For the text-containing cell, return its midpoint in [X, Y] coordinate format. 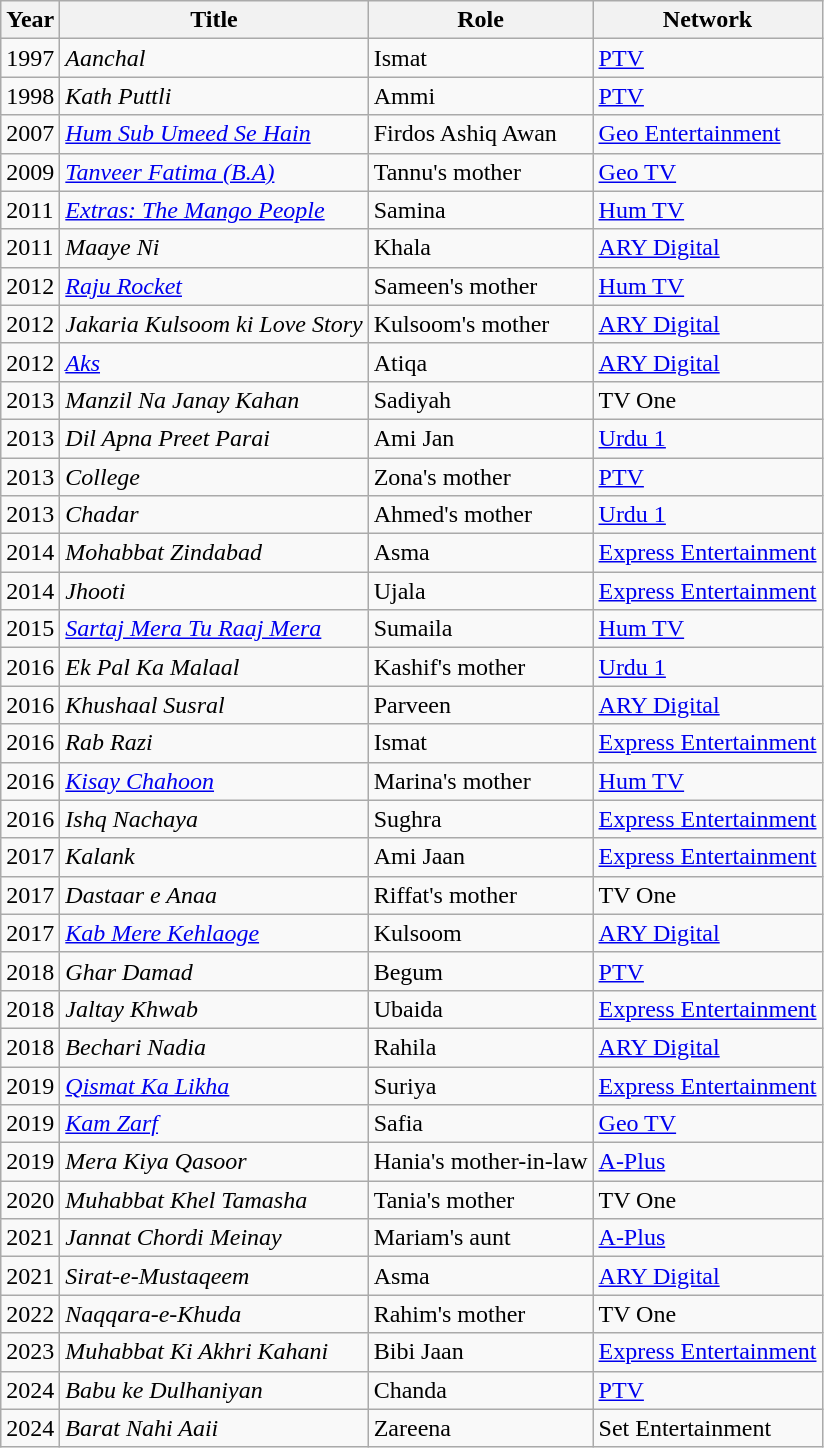
Sumaila [480, 629]
Sirat-e-Mustaqeem [214, 1276]
Ujala [480, 591]
Sughra [480, 819]
Jhooti [214, 591]
Set Entertainment [708, 1428]
Khushaal Susral [214, 705]
Kashif's mother [480, 667]
Ishq Nachaya [214, 819]
Aks [214, 362]
Marina's mother [480, 781]
Dil Apna Preet Parai [214, 438]
Chadar [214, 515]
2022 [30, 1314]
1997 [30, 58]
Zareena [480, 1428]
2015 [30, 629]
Year [30, 20]
Khala [480, 248]
Kath Puttli [214, 96]
Sartaj Mera Tu Raaj Mera [214, 629]
Suriya [480, 1085]
Samina [480, 210]
Begum [480, 971]
Jaltay Khwab [214, 1009]
Mohabbat Zindabad [214, 553]
Ammi [480, 96]
Title [214, 20]
Tanveer Fatima (B.A) [214, 172]
Bechari Nadia [214, 1047]
Qismat Ka Likha [214, 1085]
Jakaria Kulsoom ki Love Story [214, 324]
2020 [30, 1200]
Mera Kiya Qasoor [214, 1162]
Zona's mother [480, 477]
Dastaar e Anaa [214, 895]
2009 [30, 172]
Parveen [480, 705]
Hania's mother-in-law [480, 1162]
Role [480, 20]
Rahila [480, 1047]
Kam Zarf [214, 1124]
Riffat's mother [480, 895]
Sadiyah [480, 400]
2007 [30, 134]
Ubaida [480, 1009]
Ami Jan [480, 438]
Ami Jaan [480, 857]
2023 [30, 1352]
Barat Nahi Aaii [214, 1428]
Bibi Jaan [480, 1352]
Network [708, 20]
Manzil Na Janay Kahan [214, 400]
Chanda [480, 1390]
Ek Pal Ka Malaal [214, 667]
Rab Razi [214, 743]
Atiqa [480, 362]
Kisay Chahoon [214, 781]
Maaye Ni [214, 248]
Babu ke Dulhaniyan [214, 1390]
Jannat Chordi Meinay [214, 1238]
Mariam's aunt [480, 1238]
Extras: The Mango People [214, 210]
Raju Rocket [214, 286]
Safia [480, 1124]
Kulsoom's mother [480, 324]
Firdos Ashiq Awan [480, 134]
Ahmed's mother [480, 515]
Geo Entertainment [708, 134]
1998 [30, 96]
Rahim's mother [480, 1314]
Tania's mother [480, 1200]
Ghar Damad [214, 971]
Kulsoom [480, 933]
Muhabbat Ki Akhri Kahani [214, 1352]
Tannu's mother [480, 172]
Aanchal [214, 58]
Sameen's mother [480, 286]
Kalank [214, 857]
Naqqara-e-Khuda [214, 1314]
Muhabbat Khel Tamasha [214, 1200]
Kab Mere Kehlaoge [214, 933]
Hum Sub Umeed Se Hain [214, 134]
College [214, 477]
